Detect which cell encompasses the target text, then output its [X, Y] center coordinate. 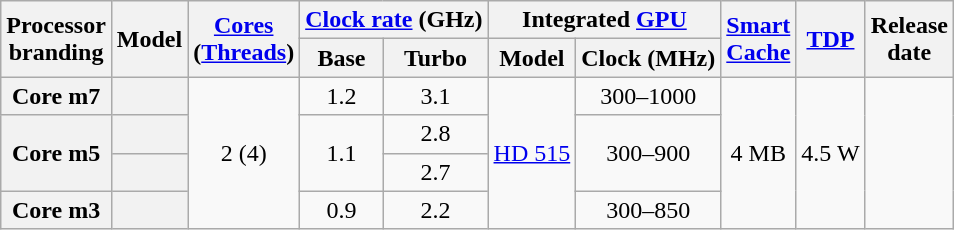
Core m3 [56, 210]
Core m7 [56, 96]
300–1000 [648, 96]
Processorbranding [56, 39]
4 MB [758, 153]
Turbo [436, 58]
2.8 [436, 134]
Clock rate (GHz) [394, 20]
1.2 [342, 96]
Releasedate [909, 39]
0.9 [342, 210]
2.2 [436, 210]
Core m5 [56, 153]
300–850 [648, 210]
300–900 [648, 153]
TDP [830, 39]
Clock (MHz) [648, 58]
3.1 [436, 96]
Integrated GPU [604, 20]
1.1 [342, 153]
Base [342, 58]
Cores(Threads) [244, 39]
2.7 [436, 172]
HD 515 [532, 153]
4.5 W [830, 153]
2 (4) [244, 153]
SmartCache [758, 39]
